Output the [x, y] coordinate of the center of the cell containing the given text.  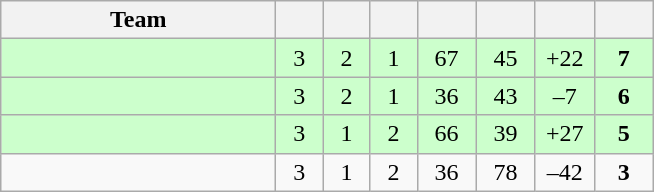
+27 [564, 134]
78 [506, 172]
–7 [564, 96]
7 [624, 58]
Team [138, 20]
+22 [564, 58]
45 [506, 58]
6 [624, 96]
39 [506, 134]
67 [446, 58]
–42 [564, 172]
5 [624, 134]
66 [446, 134]
43 [506, 96]
